Scan for the cell matching the given text and deliver its (x, y) coordinate at center. 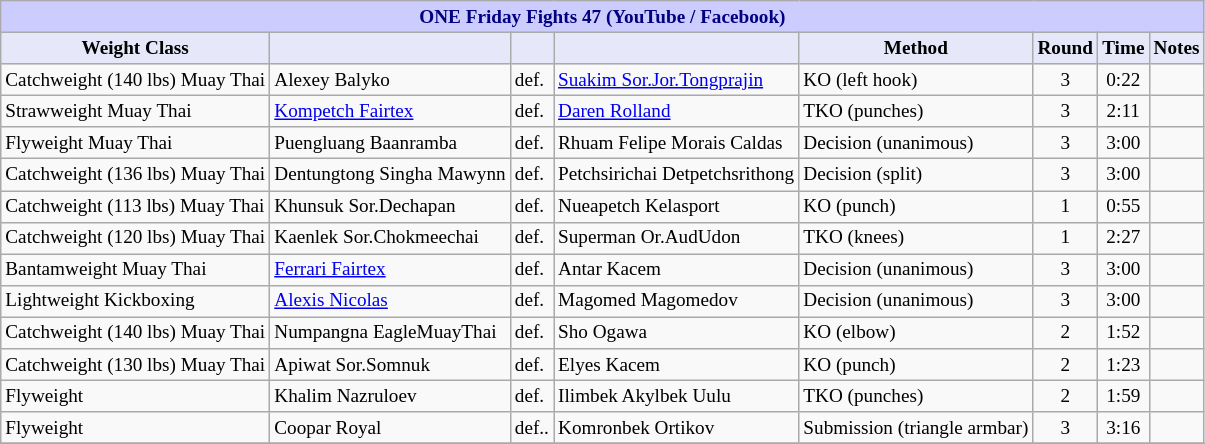
Antar Kacem (676, 270)
Coopar Royal (390, 428)
Nueapetch Kelasport (676, 206)
Alexis Nicolas (390, 301)
1:52 (1124, 333)
Superman Or.AudUdon (676, 238)
Daren Rolland (676, 111)
Round (1066, 48)
KO (left hook) (916, 80)
1:23 (1124, 365)
Komronbek Ortikov (676, 428)
ONE Friday Fights 47 (YouTube / Facebook) (602, 17)
Catchweight (113 lbs) Muay Thai (136, 206)
Bantamweight Muay Thai (136, 270)
Puengluang Baanramba (390, 143)
3:16 (1124, 428)
KO (elbow) (916, 333)
2:11 (1124, 111)
Khunsuk Sor.Dechapan (390, 206)
Strawweight Muay Thai (136, 111)
Alexey Balyko (390, 80)
Notes (1176, 48)
Catchweight (130 lbs) Muay Thai (136, 365)
Rhuam Felipe Morais Caldas (676, 143)
def.. (532, 428)
0:22 (1124, 80)
Apiwat Sor.Somnuk (390, 365)
Kaenlek Sor.Chokmeechai (390, 238)
Magomed Magomedov (676, 301)
Catchweight (120 lbs) Muay Thai (136, 238)
Time (1124, 48)
Submission (triangle armbar) (916, 428)
1:59 (1124, 396)
TKO (knees) (916, 238)
Lightweight Kickboxing (136, 301)
Ilimbek Akylbek Uulu (676, 396)
Suakim Sor.Jor.Tongprajin (676, 80)
Dentungtong Singha Mawynn (390, 175)
Kompetch Fairtex (390, 111)
Sho Ogawa (676, 333)
Flyweight Muay Thai (136, 143)
Petchsirichai Detpetchsrithong (676, 175)
Weight Class (136, 48)
Ferrari Fairtex (390, 270)
Numpangna EagleMuayThai (390, 333)
2:27 (1124, 238)
Elyes Kacem (676, 365)
Decision (split) (916, 175)
0:55 (1124, 206)
Method (916, 48)
Catchweight (136 lbs) Muay Thai (136, 175)
Khalim Nazruloev (390, 396)
